Identify which cell holds the provided text, then report its (x, y) central coordinate. 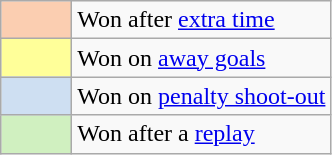
Won after extra time (202, 20)
Won after a replay (202, 134)
Won on penalty shoot-out (202, 96)
Won on away goals (202, 58)
